Pinpoint the cell where the given text exists, returning its (x, y) midpoint coordinate. 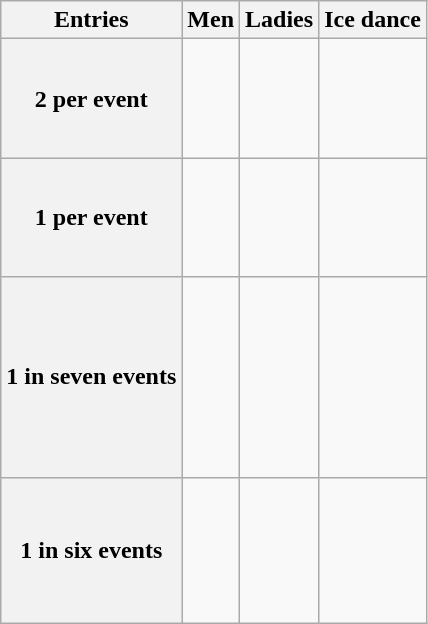
Ice dance (373, 20)
1 per event (92, 218)
1 in six events (92, 550)
Entries (92, 20)
Men (211, 20)
2 per event (92, 98)
Ladies (280, 20)
1 in seven events (92, 377)
